Return the (X, Y) coordinate for the center point of the cell that contains the specified text.  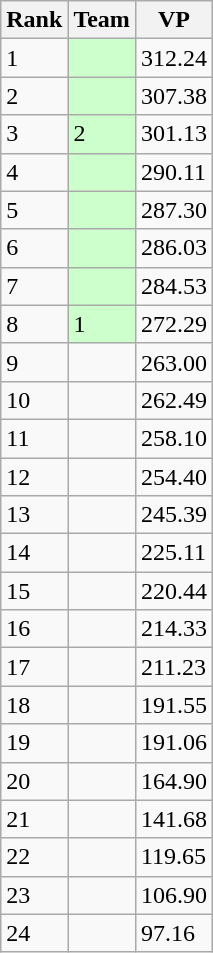
17 (34, 667)
23 (34, 895)
18 (34, 705)
312.24 (174, 58)
Rank (34, 20)
141.68 (174, 819)
12 (34, 477)
24 (34, 933)
191.06 (174, 743)
Team (102, 20)
21 (34, 819)
214.33 (174, 629)
258.10 (174, 438)
164.90 (174, 781)
286.03 (174, 248)
263.00 (174, 362)
106.90 (174, 895)
307.38 (174, 96)
5 (34, 210)
22 (34, 857)
7 (34, 286)
8 (34, 324)
287.30 (174, 210)
VP (174, 20)
262.49 (174, 400)
272.29 (174, 324)
97.16 (174, 933)
19 (34, 743)
119.65 (174, 857)
13 (34, 515)
245.39 (174, 515)
191.55 (174, 705)
10 (34, 400)
15 (34, 591)
11 (34, 438)
9 (34, 362)
290.11 (174, 172)
220.44 (174, 591)
284.53 (174, 286)
20 (34, 781)
14 (34, 553)
6 (34, 248)
301.13 (174, 134)
254.40 (174, 477)
4 (34, 172)
3 (34, 134)
16 (34, 629)
225.11 (174, 553)
211.23 (174, 667)
